Find where the given text appears and provide that cell's center as (X, Y) coordinate. 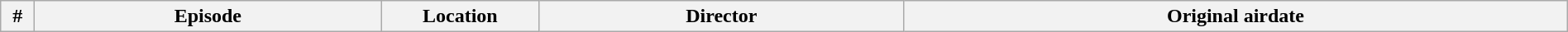
Director (721, 16)
Original airdate (1236, 16)
Episode (208, 16)
# (18, 16)
Location (460, 16)
